Return the [X, Y] coordinate for the center point of the cell that contains the specified text.  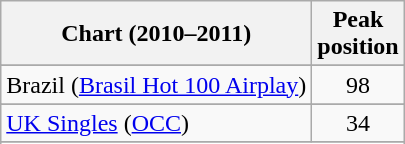
Chart (2010–2011) [156, 34]
98 [358, 85]
34 [358, 123]
Brazil (Brasil Hot 100 Airplay) [156, 85]
UK Singles (OCC) [156, 123]
Peakposition [358, 34]
